Determine the (X, Y) coordinate at the center of the cell enclosing the given text.  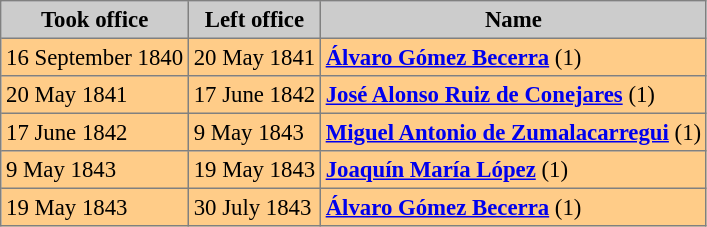
Name (513, 20)
Joaquín María López (1) (513, 170)
José Alonso Ruiz de Conejares (1) (513, 95)
Miguel Antonio de Zumalacarregui (1) (513, 132)
Left office (254, 20)
30 July 1843 (254, 207)
16 September 1840 (95, 57)
Took office (95, 20)
